Pinpoint the cell where the given text exists, returning its [x, y] midpoint coordinate. 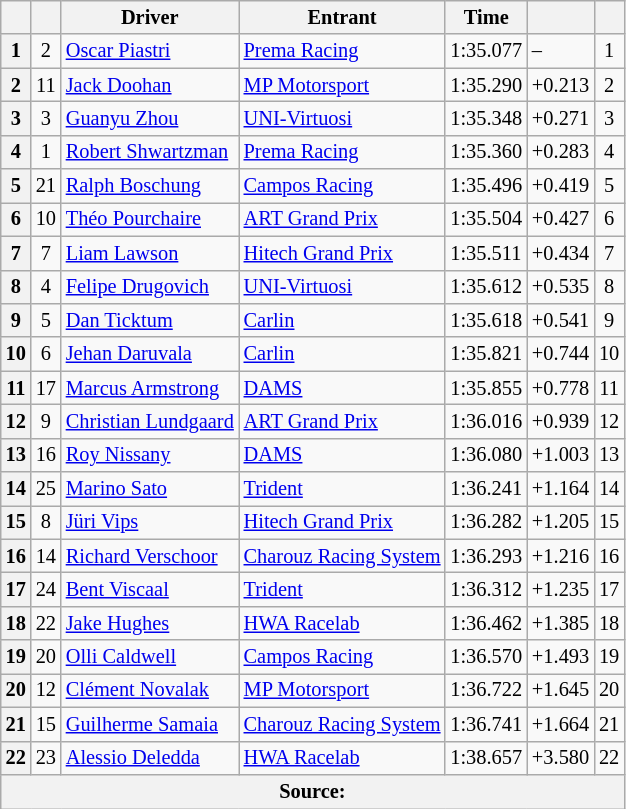
+1.664 [560, 724]
1:36.462 [486, 623]
Source: [312, 791]
Guilherme Samaia [150, 724]
1:36.241 [486, 489]
25 [46, 489]
+0.427 [560, 219]
Oscar Piastri [150, 51]
+3.580 [560, 758]
1:36.016 [486, 421]
Jack Doohan [150, 85]
1:36.312 [486, 589]
+0.434 [560, 253]
1:35.855 [486, 388]
+0.744 [560, 354]
23 [46, 758]
Richard Verschoor [150, 556]
+0.939 [560, 421]
+1.216 [560, 556]
Jüri Vips [150, 522]
+1.205 [560, 522]
1:36.282 [486, 522]
Driver [150, 17]
Marcus Armstrong [150, 388]
24 [46, 589]
1:38.657 [486, 758]
Time [486, 17]
Marino Sato [150, 489]
1:35.612 [486, 287]
1:36.080 [486, 455]
+1.645 [560, 690]
Dan Ticktum [150, 320]
– [560, 51]
Jehan Daruvala [150, 354]
+0.283 [560, 152]
Alessio Deledda [150, 758]
+0.271 [560, 118]
Liam Lawson [150, 253]
Robert Shwartzman [150, 152]
+1.164 [560, 489]
1:36.722 [486, 690]
+0.419 [560, 186]
1:36.293 [486, 556]
Jake Hughes [150, 623]
+1.235 [560, 589]
Bent Viscaal [150, 589]
+1.003 [560, 455]
1:35.077 [486, 51]
+0.535 [560, 287]
+1.385 [560, 623]
1:35.360 [486, 152]
Christian Lundgaard [150, 421]
1:36.570 [486, 657]
+0.213 [560, 85]
Théo Pourchaire [150, 219]
Olli Caldwell [150, 657]
+0.778 [560, 388]
1:35.511 [486, 253]
1:35.618 [486, 320]
Ralph Boschung [150, 186]
1:35.348 [486, 118]
Entrant [342, 17]
Felipe Drugovich [150, 287]
+0.541 [560, 320]
1:35.821 [486, 354]
1:35.504 [486, 219]
1:35.496 [486, 186]
1:36.741 [486, 724]
Clément Novalak [150, 690]
1:35.290 [486, 85]
+1.493 [560, 657]
Guanyu Zhou [150, 118]
Roy Nissany [150, 455]
